Locate the cell with the specified text and output its [X, Y] center coordinate. 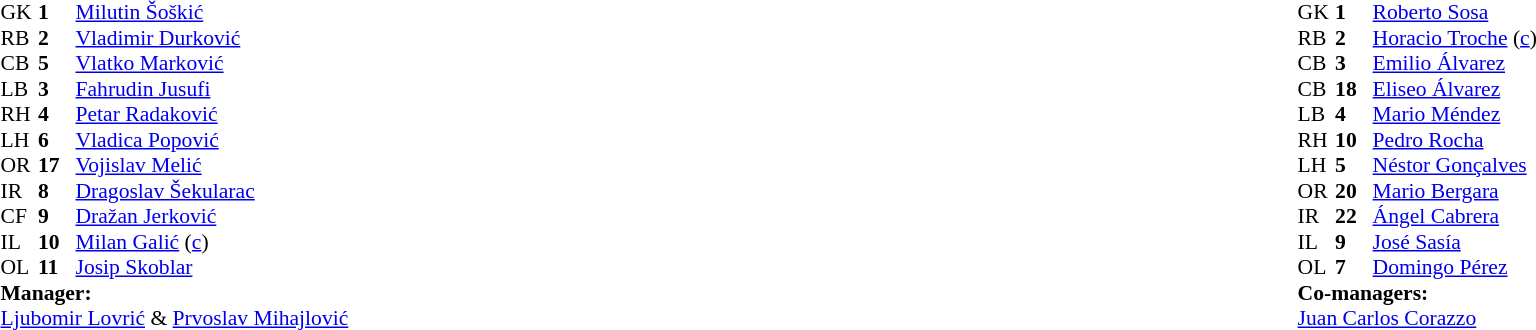
17 [57, 165]
20 [1354, 191]
18 [1354, 89]
Milan Galić (c) [212, 242]
Petar Radaković [212, 115]
7 [1354, 267]
Vladica Popović [212, 140]
Vlatko Marković [212, 63]
Dražan Jerković [212, 217]
Dragoslav Šekularac [212, 191]
Manager: [174, 293]
Josip Skoblar [212, 267]
CF [19, 217]
Fahrudin Jusufi [212, 89]
11 [57, 267]
Vladimir Durković [212, 38]
Milutin Šoškić [212, 13]
22 [1354, 217]
Vojislav Melić [212, 165]
6 [57, 140]
8 [57, 191]
